Return [x, y] of the center of cell containing provided text 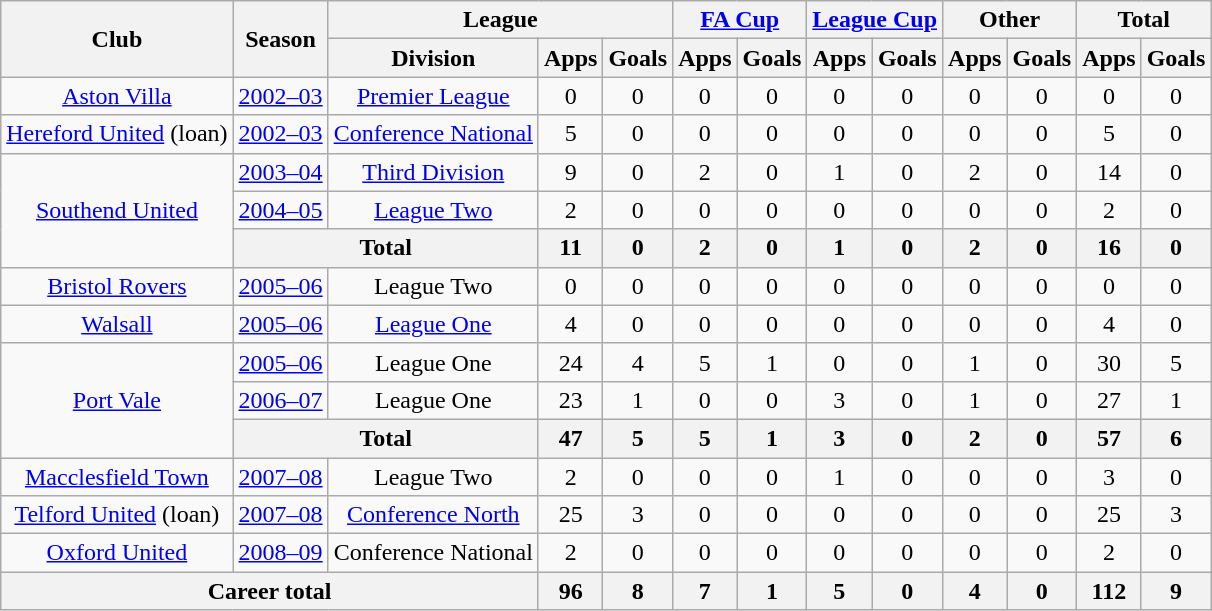
Club [117, 39]
30 [1109, 362]
6 [1176, 438]
24 [570, 362]
Hereford United (loan) [117, 134]
Telford United (loan) [117, 515]
Career total [270, 591]
96 [570, 591]
2003–04 [280, 172]
FA Cup [740, 20]
23 [570, 400]
Season [280, 39]
Division [433, 58]
8 [638, 591]
16 [1109, 248]
Third Division [433, 172]
Port Vale [117, 400]
Conference North [433, 515]
Premier League [433, 96]
Oxford United [117, 553]
Macclesfield Town [117, 477]
Walsall [117, 324]
11 [570, 248]
2004–05 [280, 210]
Bristol Rovers [117, 286]
7 [705, 591]
112 [1109, 591]
League Cup [875, 20]
27 [1109, 400]
2008–09 [280, 553]
57 [1109, 438]
Southend United [117, 210]
47 [570, 438]
2006–07 [280, 400]
League [500, 20]
Aston Villa [117, 96]
Other [1010, 20]
14 [1109, 172]
